Scan for the cell matching the given text and deliver its (X, Y) coordinate at center. 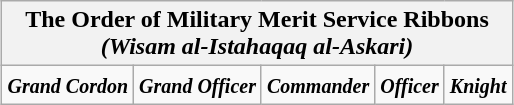
Grand Cordon (68, 85)
Commander (318, 85)
Grand Officer (198, 85)
Officer (410, 85)
Knight (478, 85)
The Order of Military Merit Service Ribbons(Wisam al-Istahaqaq al-Askari) (257, 34)
